Capture the cell that displays the provided text and extract its [x, y] central coordinate. 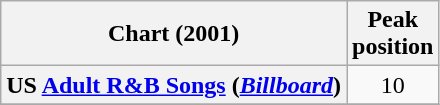
Chart (2001) [174, 34]
US Adult R&B Songs (Billboard) [174, 85]
10 [393, 85]
Peakposition [393, 34]
